Find where the given text appears and provide that cell's center as [X, Y] coordinate. 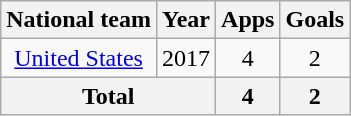
Year [186, 20]
Apps [248, 20]
National team [79, 20]
Total [108, 96]
2017 [186, 58]
United States [79, 58]
Goals [315, 20]
